Find where the given text appears and provide that cell's center as (X, Y) coordinate. 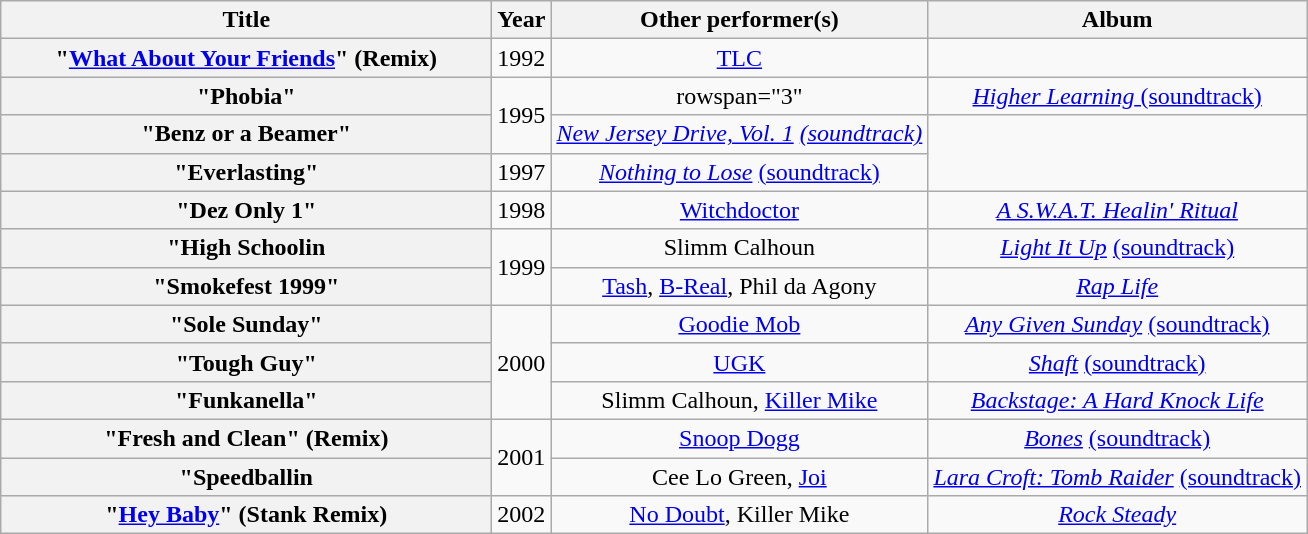
Cee Lo Green, Joi (740, 477)
Backstage: A Hard Knock Life (1118, 400)
New Jersey Drive, Vol. 1 (soundtrack) (740, 134)
Higher Learning (soundtrack) (1118, 96)
Other performer(s) (740, 20)
2001 (522, 457)
1997 (522, 172)
"Fresh and Clean" (Remix) (246, 438)
"Dez Only 1" (246, 210)
"What About Your Friends" (Remix) (246, 58)
1992 (522, 58)
No Doubt, Killer Mike (740, 515)
Year (522, 20)
2002 (522, 515)
"Speedballin (246, 477)
Nothing to Lose (soundtrack) (740, 172)
"Tough Guy" (246, 362)
Witchdoctor (740, 210)
"Benz or a Beamer" (246, 134)
rowspan="3" (740, 96)
Light It Up (soundtrack) (1118, 248)
2000 (522, 362)
Rap Life (1118, 286)
"Funkanella" (246, 400)
1995 (522, 115)
Goodie Mob (740, 324)
"Hey Baby" (Stank Remix) (246, 515)
Tash, B-Real, Phil da Agony (740, 286)
Shaft (soundtrack) (1118, 362)
A S.W.A.T. Healin' Ritual (1118, 210)
Bones (soundtrack) (1118, 438)
1998 (522, 210)
"Smokefest 1999" (246, 286)
"Sole Sunday" (246, 324)
UGK (740, 362)
Slimm Calhoun (740, 248)
"Everlasting" (246, 172)
Lara Croft: Tomb Raider (soundtrack) (1118, 477)
Title (246, 20)
TLC (740, 58)
Any Given Sunday (soundtrack) (1118, 324)
"High Schoolin (246, 248)
"Phobia" (246, 96)
Slimm Calhoun, Killer Mike (740, 400)
Rock Steady (1118, 515)
Snoop Dogg (740, 438)
1999 (522, 267)
Album (1118, 20)
